Provide the (X, Y) coordinate of the cell's center where the given text is located.  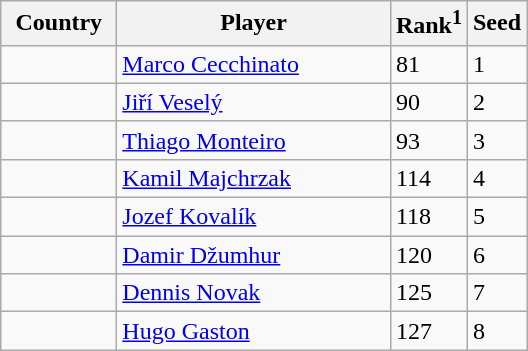
Marco Cecchinato (254, 64)
4 (496, 178)
120 (428, 255)
3 (496, 140)
81 (428, 64)
8 (496, 331)
93 (428, 140)
127 (428, 331)
Jiří Veselý (254, 102)
Damir Džumhur (254, 255)
Country (59, 24)
Thiago Monteiro (254, 140)
1 (496, 64)
Kamil Majchrzak (254, 178)
7 (496, 293)
2 (496, 102)
5 (496, 217)
Player (254, 24)
6 (496, 255)
90 (428, 102)
Dennis Novak (254, 293)
Jozef Kovalík (254, 217)
Rank1 (428, 24)
114 (428, 178)
118 (428, 217)
125 (428, 293)
Hugo Gaston (254, 331)
Seed (496, 24)
